Extract the (X, Y) coordinate from the center of the cell holding the provided text.  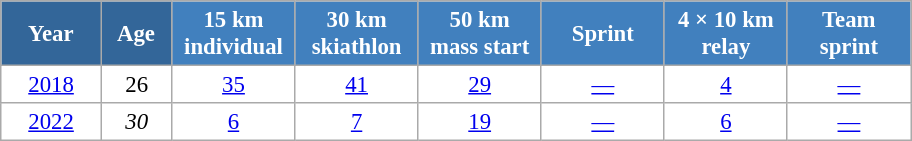
50 km mass start (480, 34)
15 km individual (234, 34)
35 (234, 85)
Age (136, 34)
4 (726, 85)
Team sprint (848, 34)
Sprint (602, 34)
26 (136, 85)
30 km skiathlon (356, 34)
30 (136, 122)
2022 (52, 122)
7 (356, 122)
19 (480, 122)
4 × 10 km relay (726, 34)
29 (480, 85)
Year (52, 34)
2018 (52, 85)
41 (356, 85)
